Return the (X, Y) coordinate for the center point of the cell that contains the specified text.  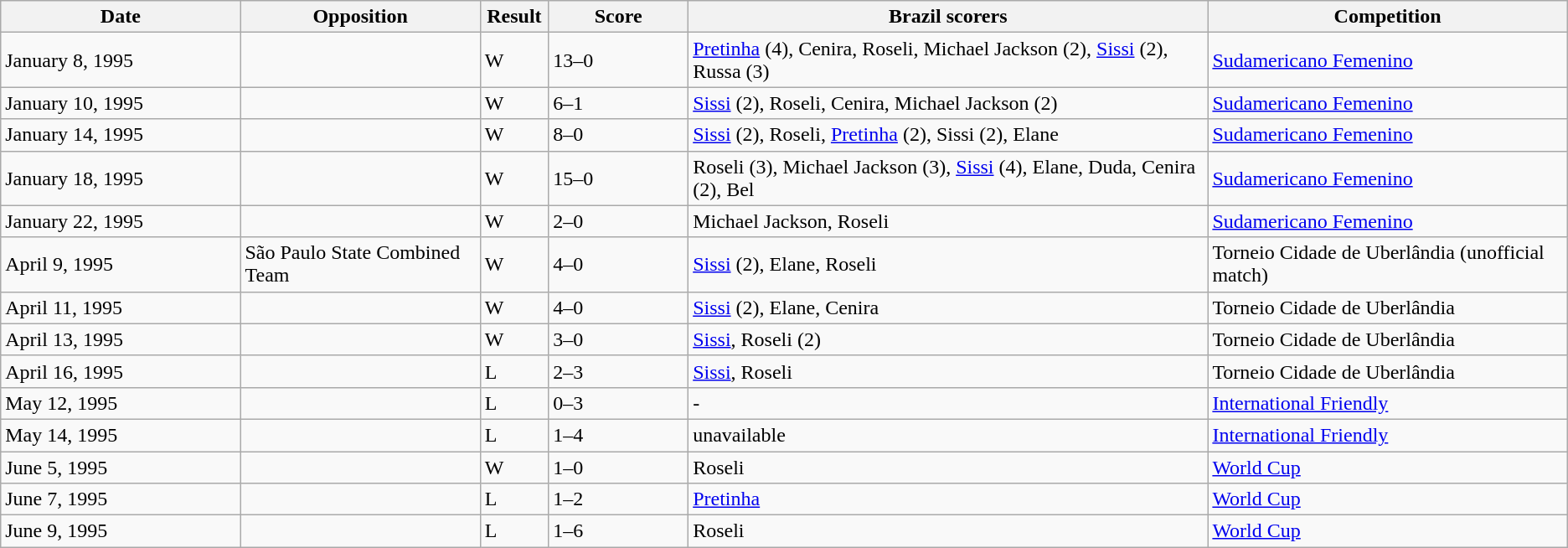
January 14, 1995 (121, 135)
June 5, 1995 (121, 467)
January 10, 1995 (121, 103)
- (948, 403)
unavailable (948, 435)
1–0 (618, 467)
3–0 (618, 339)
2–3 (618, 371)
Roseli (3), Michael Jackson (3), Sissi (4), Elane, Duda, Cenira (2), Bel (948, 178)
Torneio Cidade de Uberlândia (unofficial match) (1387, 265)
April 11, 1995 (121, 308)
Sissi (2), Roseli, Pretinha (2), Sissi (2), Elane (948, 135)
Michael Jackson, Roseli (948, 221)
April 9, 1995 (121, 265)
Sissi, Roseli (948, 371)
May 12, 1995 (121, 403)
Opposition (360, 17)
June 7, 1995 (121, 499)
June 9, 1995 (121, 531)
1–2 (618, 499)
January 8, 1995 (121, 60)
Competition (1387, 17)
Sissi (2), Elane, Cenira (948, 308)
Result (514, 17)
6–1 (618, 103)
15–0 (618, 178)
Date (121, 17)
Pretinha (948, 499)
Brazil scorers (948, 17)
April 13, 1995 (121, 339)
May 14, 1995 (121, 435)
January 18, 1995 (121, 178)
13–0 (618, 60)
Pretinha (4), Cenira, Roseli, Michael Jackson (2), Sissi (2), Russa (3) (948, 60)
0–3 (618, 403)
1–6 (618, 531)
Sissi, Roseli (2) (948, 339)
8–0 (618, 135)
Sissi (2), Elane, Roseli (948, 265)
Score (618, 17)
April 16, 1995 (121, 371)
Sissi (2), Roseli, Cenira, Michael Jackson (2) (948, 103)
1–4 (618, 435)
2–0 (618, 221)
São Paulo State Combined Team (360, 265)
January 22, 1995 (121, 221)
